For the text-containing cell, return its midpoint in (x, y) coordinate format. 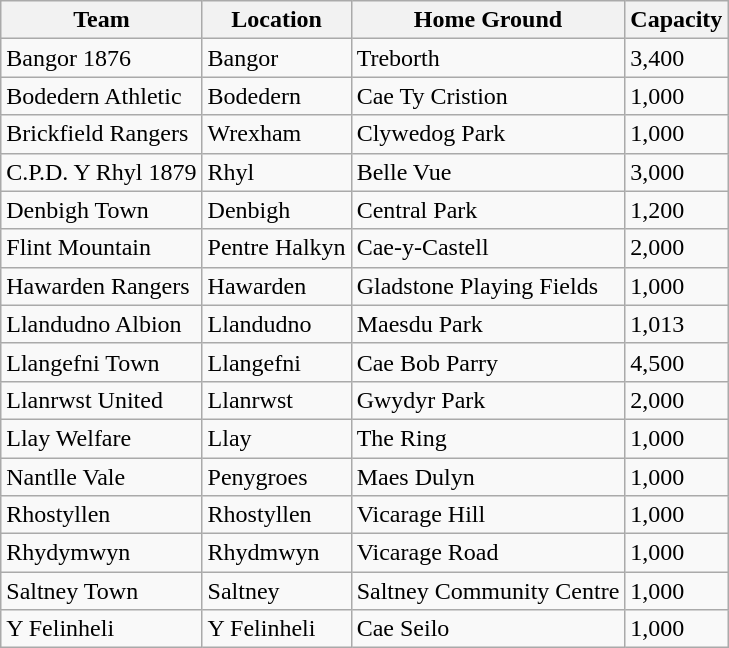
Vicarage Road (488, 553)
Pentre Halkyn (276, 248)
Cae-y-Castell (488, 248)
Llangefni Town (102, 362)
Bangor (276, 58)
Penygroes (276, 477)
4,500 (676, 362)
The Ring (488, 438)
3,400 (676, 58)
Saltney (276, 591)
Denbigh (276, 210)
Hawarden (276, 286)
Llandudno (276, 324)
Saltney Community Centre (488, 591)
Location (276, 20)
Cae Seilo (488, 629)
Gladstone Playing Fields (488, 286)
Central Park (488, 210)
1,013 (676, 324)
Cae Ty Cristion (488, 96)
Maesdu Park (488, 324)
Vicarage Hill (488, 515)
Wrexham (276, 134)
Llay (276, 438)
Llandudno Albion (102, 324)
Denbigh Town (102, 210)
Rhyl (276, 172)
Saltney Town (102, 591)
Team (102, 20)
Treborth (488, 58)
Cae Bob Parry (488, 362)
Flint Mountain (102, 248)
Brickfield Rangers (102, 134)
Clywedog Park (488, 134)
Llay Welfare (102, 438)
Rhydymwyn (102, 553)
Llangefni (276, 362)
Hawarden Rangers (102, 286)
Bodedern (276, 96)
Capacity (676, 20)
Llanrwst (276, 400)
3,000 (676, 172)
Llanrwst United (102, 400)
1,200 (676, 210)
Belle Vue (488, 172)
Bangor 1876 (102, 58)
Bodedern Athletic (102, 96)
Nantlle Vale (102, 477)
Gwydyr Park (488, 400)
Maes Dulyn (488, 477)
Home Ground (488, 20)
Rhydmwyn (276, 553)
C.P.D. Y Rhyl 1879 (102, 172)
